Extract the [x, y] coordinate from the center of the cell holding the provided text.  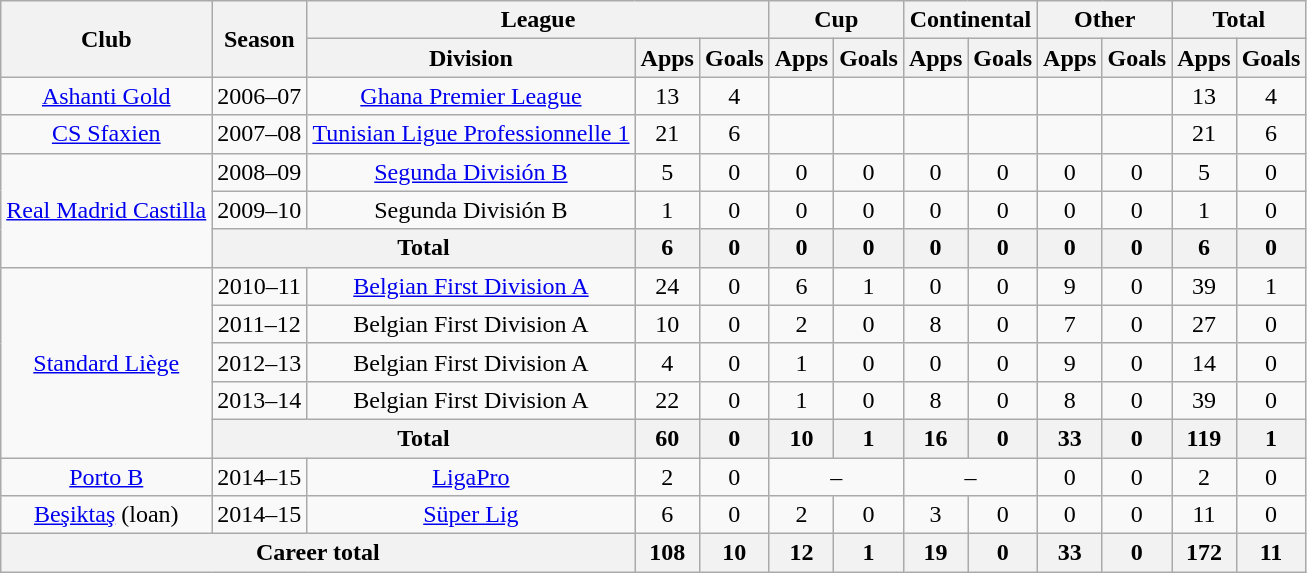
Continental [970, 20]
Season [260, 39]
2011–12 [260, 324]
60 [667, 438]
2008–09 [260, 172]
Ghana Premier League [471, 96]
Beşiktaş (loan) [106, 515]
Tunisian Ligue Professionnelle 1 [471, 134]
12 [801, 553]
Süper Lig [471, 515]
2009–10 [260, 210]
2007–08 [260, 134]
2006–07 [260, 96]
7 [1070, 324]
19 [935, 553]
2012–13 [260, 362]
Other [1105, 20]
16 [935, 438]
Standard Liège [106, 362]
108 [667, 553]
172 [1204, 553]
119 [1204, 438]
Division [471, 58]
2013–14 [260, 400]
27 [1204, 324]
Porto B [106, 477]
Career total [318, 553]
3 [935, 515]
League [538, 20]
LigaPro [471, 477]
Real Madrid Castilla [106, 210]
CS Sfaxien [106, 134]
Cup [836, 20]
24 [667, 286]
Ashanti Gold [106, 96]
Club [106, 39]
22 [667, 400]
14 [1204, 362]
2010–11 [260, 286]
